Detect which cell encompasses the target text, then output its [x, y] center coordinate. 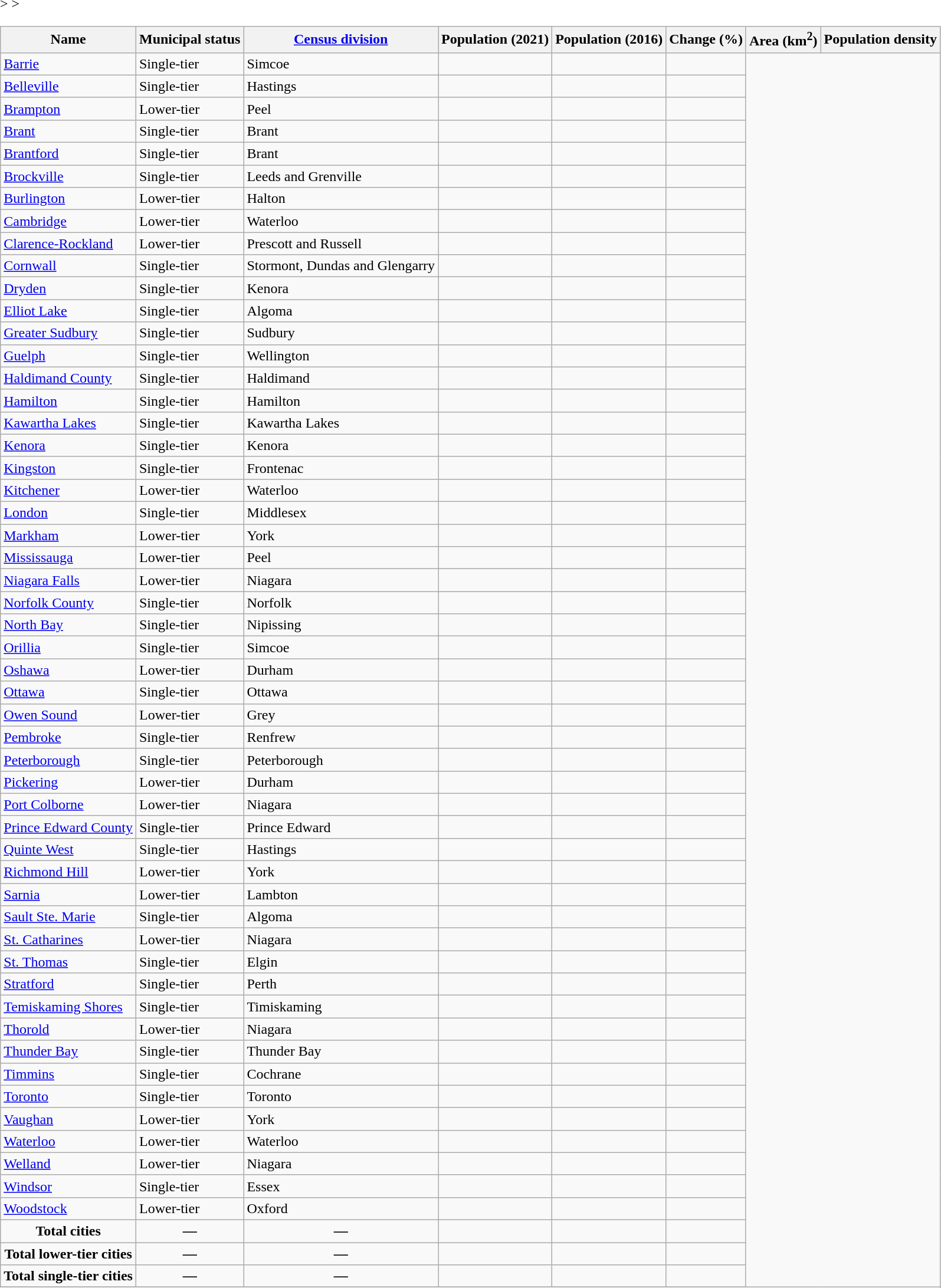
Stormont, Dundas and Glengarry [341, 266]
Timmins [68, 1074]
Prince Edward [341, 827]
Pickering [68, 782]
Population (2016) [609, 40]
Wellington [341, 356]
Kitchener [68, 490]
Markham [68, 535]
Name [68, 40]
North Bay [68, 625]
Brockville [68, 176]
Leeds and Grenville [341, 176]
Change (%) [706, 40]
Sarnia [68, 895]
Richmond Hill [68, 872]
Essex [341, 1186]
Census division [341, 40]
Stratford [68, 984]
Municipal status [189, 40]
Mississauga [68, 558]
Total cities [68, 1231]
Timiskaming [341, 1007]
Norfolk [341, 603]
Nipissing [341, 625]
Cochrane [341, 1074]
Thorold [68, 1029]
Perth [341, 984]
Total single-tier cities [68, 1276]
St. Catharines [68, 939]
Elgin [341, 962]
Barrie [68, 64]
Guelph [68, 356]
London [68, 513]
Grey [341, 715]
Prescott and Russell [341, 244]
Niagara Falls [68, 580]
Halton [341, 199]
Welland [68, 1164]
Cornwall [68, 266]
Middlesex [341, 513]
Pembroke [68, 737]
Belleville [68, 86]
Sudbury [341, 333]
Haldimand County [68, 378]
Burlington [68, 199]
Norfolk County [68, 603]
Frontenac [341, 468]
Windsor [68, 1186]
Greater Sudbury [68, 333]
Brampton [68, 109]
Elliot Lake [68, 311]
Owen Sound [68, 715]
Oshawa [68, 670]
Cambridge [68, 221]
Port Colborne [68, 804]
Total lower-tier cities [68, 1254]
Haldimand [341, 378]
Kingston [68, 468]
Vaughan [68, 1119]
Renfrew [341, 737]
Woodstock [68, 1208]
Temiskaming Shores [68, 1007]
Population (2021) [496, 40]
Quinte West [68, 849]
Lambton [341, 895]
Sault Ste. Marie [68, 917]
Orillia [68, 648]
Clarence-Rockland [68, 244]
Prince Edward County [68, 827]
Population density [880, 40]
Area (km2) [783, 40]
Brantford [68, 154]
Oxford [341, 1208]
Dryden [68, 288]
St. Thomas [68, 962]
